Return the [X, Y] coordinate for the center point of the cell that contains the specified text.  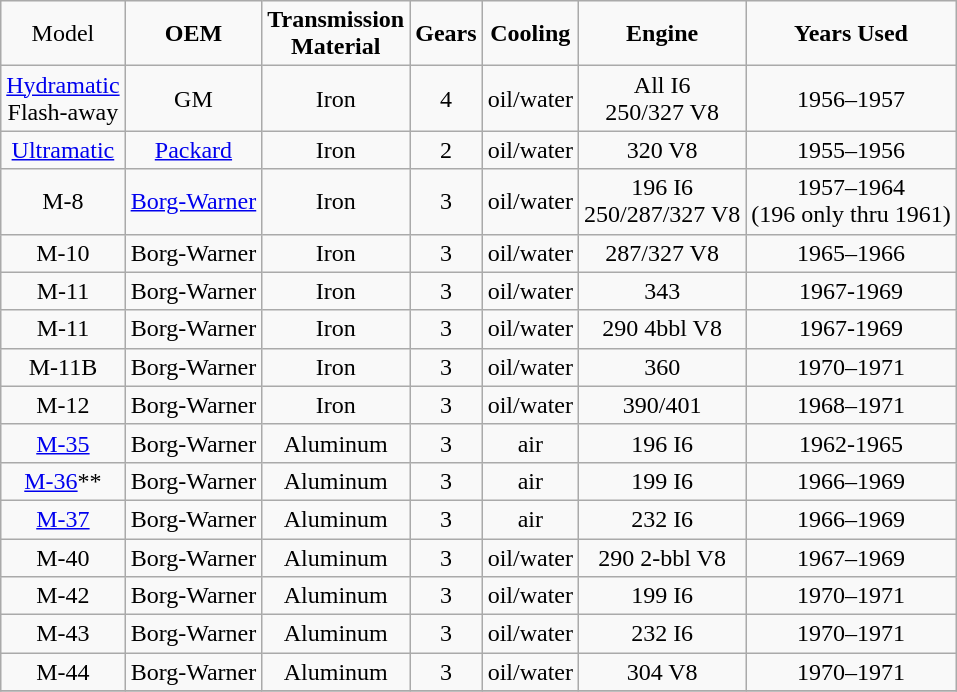
M-44 [63, 672]
Transmission Material [336, 34]
2 [446, 150]
1968–1971 [851, 405]
M-42 [63, 596]
GM [194, 98]
M-11B [63, 367]
Packard [194, 150]
Gears [446, 34]
196 I6 [662, 443]
304 V8 [662, 672]
320 V8 [662, 150]
1957–1964 (196 only thru 1961) [851, 202]
M-8 [63, 202]
360 [662, 367]
M-40 [63, 557]
Engine [662, 34]
M-35 [63, 443]
M-12 [63, 405]
1955–1956 [851, 150]
M-37 [63, 519]
290 4bbl V8 [662, 329]
390/401 [662, 405]
4 [446, 98]
M-43 [63, 634]
1962-1965 [851, 443]
Model [63, 34]
1965–1966 [851, 253]
1967–1969 [851, 557]
OEM [194, 34]
M-36** [63, 481]
290 2-bbl V8 [662, 557]
Years Used [851, 34]
M-10 [63, 253]
HydramaticFlash-away [63, 98]
Cooling [530, 34]
343 [662, 291]
1956–1957 [851, 98]
196 I6 250/287/327 V8 [662, 202]
Ultramatic [63, 150]
All I6 250/327 V8 [662, 98]
287/327 V8 [662, 253]
